Provide the (x, y) coordinate of the cell's center where the given text is located.  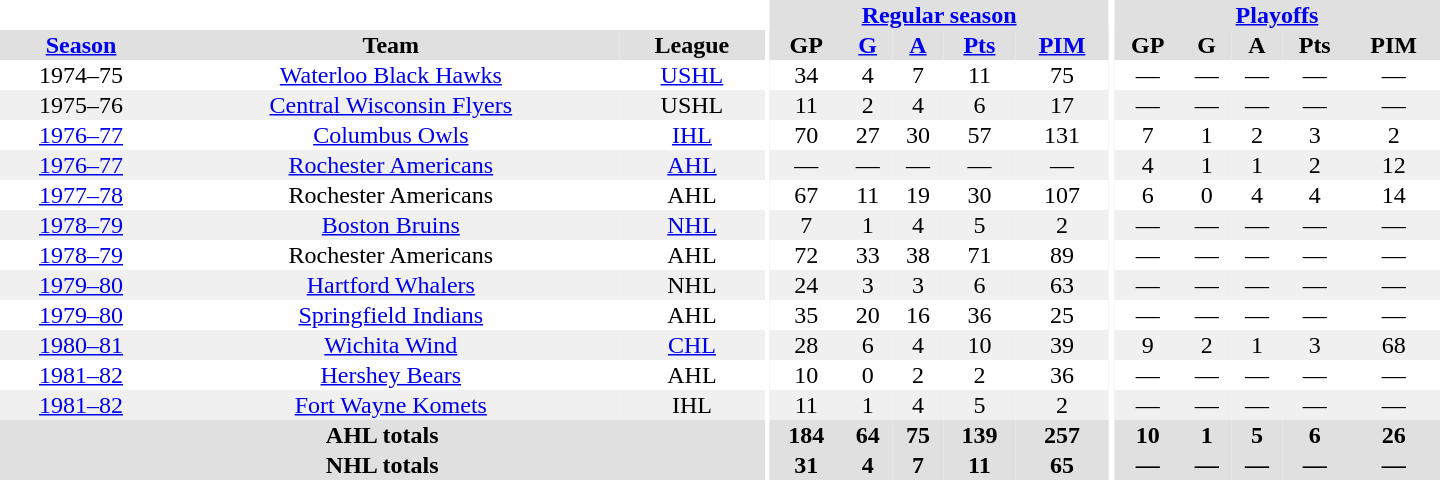
Playoffs (1277, 15)
34 (806, 75)
14 (1394, 195)
67 (806, 195)
257 (1062, 435)
Fort Wayne Komets (391, 405)
68 (1394, 345)
Hershey Bears (391, 375)
184 (806, 435)
CHL (692, 345)
AHL totals (382, 435)
25 (1062, 315)
League (692, 45)
27 (868, 135)
35 (806, 315)
72 (806, 255)
1980–81 (81, 345)
39 (1062, 345)
Hartford Whalers (391, 285)
16 (918, 315)
31 (806, 465)
20 (868, 315)
Boston Bruins (391, 225)
Columbus Owls (391, 135)
57 (980, 135)
28 (806, 345)
Team (391, 45)
1977–78 (81, 195)
71 (980, 255)
1975–76 (81, 105)
63 (1062, 285)
65 (1062, 465)
107 (1062, 195)
Waterloo Black Hawks (391, 75)
Season (81, 45)
70 (806, 135)
12 (1394, 165)
Regular season (939, 15)
89 (1062, 255)
26 (1394, 435)
Wichita Wind (391, 345)
9 (1148, 345)
17 (1062, 105)
19 (918, 195)
24 (806, 285)
Central Wisconsin Flyers (391, 105)
1974–75 (81, 75)
NHL totals (382, 465)
64 (868, 435)
131 (1062, 135)
38 (918, 255)
139 (980, 435)
33 (868, 255)
Springfield Indians (391, 315)
